Find where the given text appears and provide that cell's center as [x, y] coordinate. 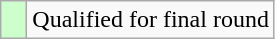
Qualified for final round [151, 20]
